Detect which cell encompasses the target text, then output its (x, y) center coordinate. 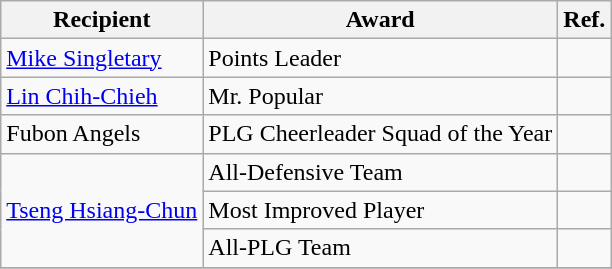
All-Defensive Team (380, 172)
Points Leader (380, 58)
Award (380, 20)
All-PLG Team (380, 248)
PLG Cheerleader Squad of the Year (380, 134)
Ref. (584, 20)
Lin Chih-Chieh (102, 96)
Mike Singletary (102, 58)
Fubon Angels (102, 134)
Recipient (102, 20)
Tseng Hsiang-Chun (102, 210)
Most Improved Player (380, 210)
Mr. Popular (380, 96)
